Detect which cell encompasses the target text, then output its (x, y) center coordinate. 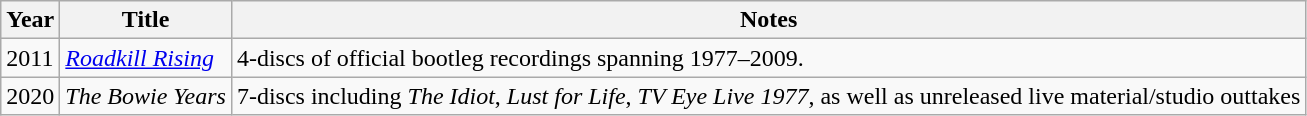
2011 (30, 58)
Notes (768, 20)
Title (146, 20)
7-discs including The Idiot, Lust for Life, TV Eye Live 1977, as well as unreleased live material/studio outtakes (768, 96)
Year (30, 20)
The Bowie Years (146, 96)
Roadkill Rising (146, 58)
2020 (30, 96)
4-discs of official bootleg recordings spanning 1977–2009. (768, 58)
